Determine the [x, y] coordinate at the center of the cell enclosing the given text.  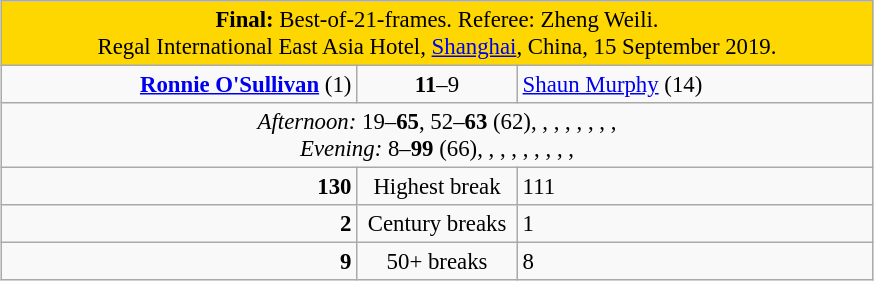
1 [695, 224]
9 [179, 262]
50+ breaks [438, 262]
8 [695, 262]
111 [695, 187]
130 [179, 187]
Highest break [438, 187]
2 [179, 224]
Century breaks [438, 224]
Ronnie O'Sullivan (1) [179, 85]
Afternoon: 19–65, 52–63 (62), , , , , , , , Evening: 8–99 (66), , , , , , , , , [437, 136]
Final: Best-of-21-frames. Referee: Zheng Weili.Regal International East Asia Hotel, Shanghai, China, 15 September 2019. [437, 34]
11–9 [438, 85]
Shaun Murphy (14) [695, 85]
